Identify which cell holds the provided text, then report its [X, Y] central coordinate. 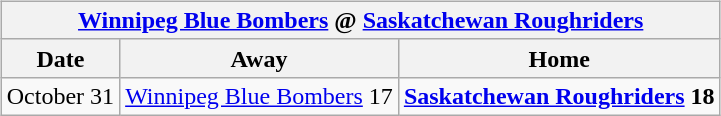
Saskatchewan Roughriders 18 [559, 96]
Away [260, 58]
Winnipeg Blue Bombers 17 [260, 96]
October 31 [60, 96]
Date [60, 58]
Home [559, 58]
Winnipeg Blue Bombers @ Saskatchewan Roughriders [360, 20]
